From the cell containing the given text, extract its center point as [x, y] coordinate. 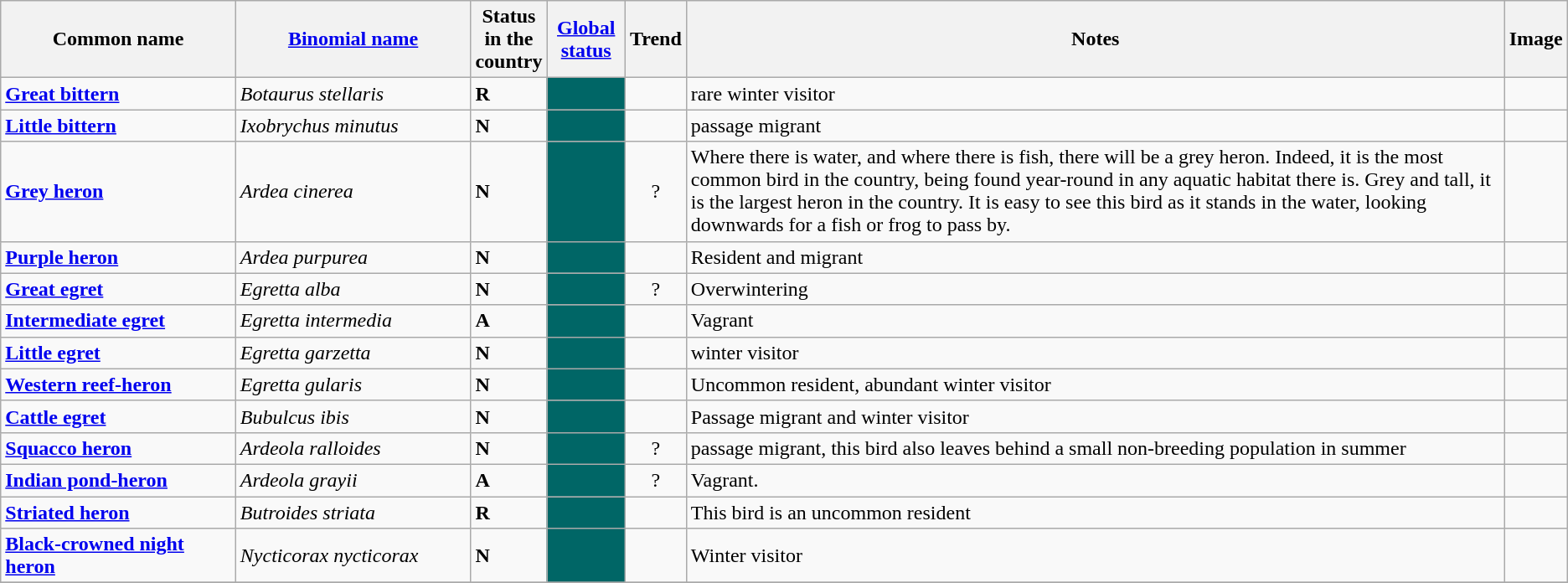
Ardea cinerea [353, 191]
Notes [1096, 39]
Striated heron [119, 512]
Great bittern [119, 94]
Uncommon resident, abundant winter visitor [1096, 384]
Global status [586, 39]
Western reef-heron [119, 384]
rare winter visitor [1096, 94]
Winter visitor [1096, 556]
Indian pond-heron [119, 480]
Ardeola grayii [353, 480]
Trend [655, 39]
Egretta alba [353, 289]
Image [1536, 39]
Binomial name [353, 39]
Resident and migrant [1096, 257]
Nycticorax nycticorax [353, 556]
This bird is an uncommon resident [1096, 512]
Botaurus stellaris [353, 94]
Intermediate egret [119, 321]
Bubulcus ibis [353, 416]
Grey heron [119, 191]
Little egret [119, 353]
Egretta garzetta [353, 353]
Great egret [119, 289]
Little bittern [119, 126]
Vagrant [1096, 321]
Cattle egret [119, 416]
Butroides striata [353, 512]
passage migrant [1096, 126]
Squacco heron [119, 448]
Ardea purpurea [353, 257]
Egretta intermedia [353, 321]
Purple heron [119, 257]
Ixobrychus minutus [353, 126]
Black-crowned night heron [119, 556]
Common name [119, 39]
Vagrant. [1096, 480]
Overwintering [1096, 289]
Ardeola ralloides [353, 448]
Passage migrant and winter visitor [1096, 416]
passage migrant, this bird also leaves behind a small non-breeding population in summer [1096, 448]
Egretta gularis [353, 384]
Status in the country [509, 39]
winter visitor [1096, 353]
